From the cell containing the given text, extract its center point as (x, y) coordinate. 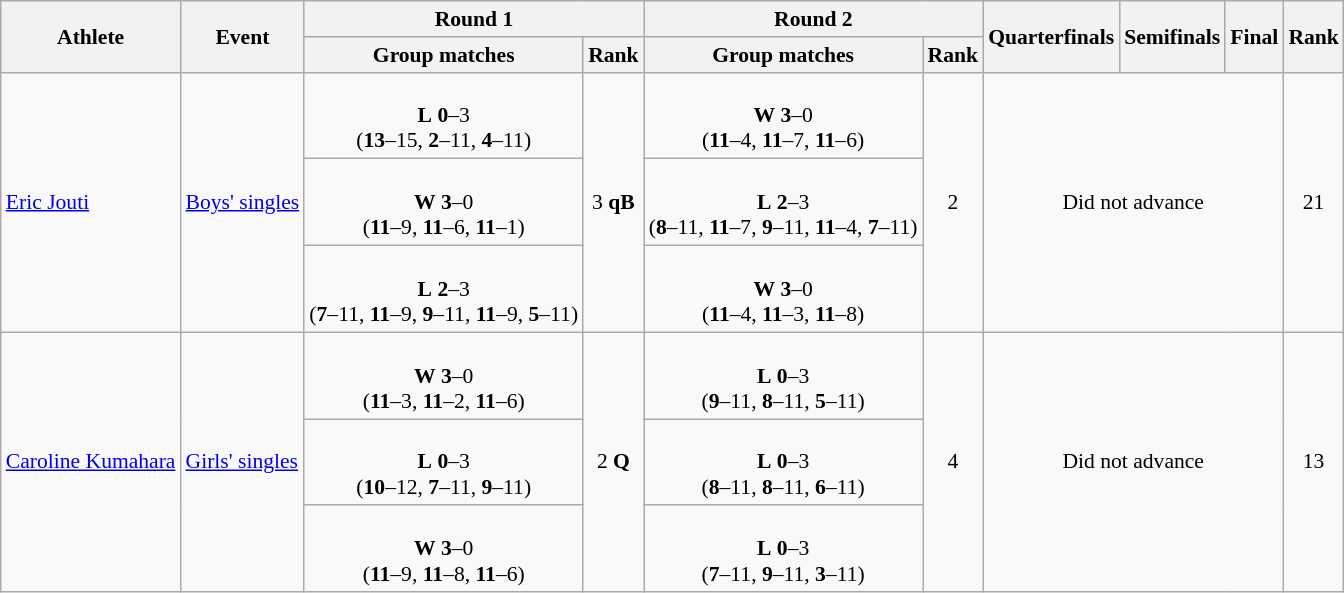
4 (954, 462)
W 3–0 (11–4, 11–3, 11–8) (784, 290)
W 3–0 (11–9, 11–6, 11–1) (444, 202)
Quarterfinals (1051, 36)
L 2–3 (7–11, 11–9, 9–11, 11–9, 5–11) (444, 290)
W 3–0 (11–3, 11–2, 11–6) (444, 376)
L 0–3 (10–12, 7–11, 9–11) (444, 462)
L 2–3 (8–11, 11–7, 9–11, 11–4, 7–11) (784, 202)
2 Q (614, 462)
Girls' singles (243, 462)
Boys' singles (243, 202)
L 0–3 (7–11, 9–11, 3–11) (784, 550)
2 (954, 202)
L 0–3 (13–15, 2–11, 4–11) (444, 116)
Event (243, 36)
Eric Jouti (91, 202)
L 0–3 (9–11, 8–11, 5–11) (784, 376)
W 3–0 (11–9, 11–8, 11–6) (444, 550)
Athlete (91, 36)
Caroline Kumahara (91, 462)
W 3–0 (11–4, 11–7, 11–6) (784, 116)
21 (1314, 202)
Round 2 (814, 19)
Round 1 (474, 19)
Final (1254, 36)
3 qB (614, 202)
L 0–3 (8–11, 8–11, 6–11) (784, 462)
13 (1314, 462)
Semifinals (1172, 36)
